Capture the cell that displays the provided text and extract its (x, y) central coordinate. 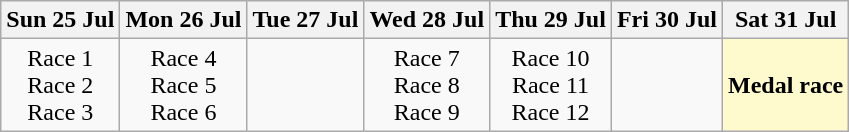
Race 4Race 5Race 6 (184, 85)
Race 10Race 11Race 12 (551, 85)
Tue 27 Jul (306, 20)
Race 7Race 8Race 9 (427, 85)
Medal race (785, 85)
Wed 28 Jul (427, 20)
Sun 25 Jul (60, 20)
Thu 29 Jul (551, 20)
Race 1Race 2Race 3 (60, 85)
Fri 30 Jul (666, 20)
Mon 26 Jul (184, 20)
Sat 31 Jul (785, 20)
